Search for the cell housing the specified text and yield its [X, Y] center coordinate. 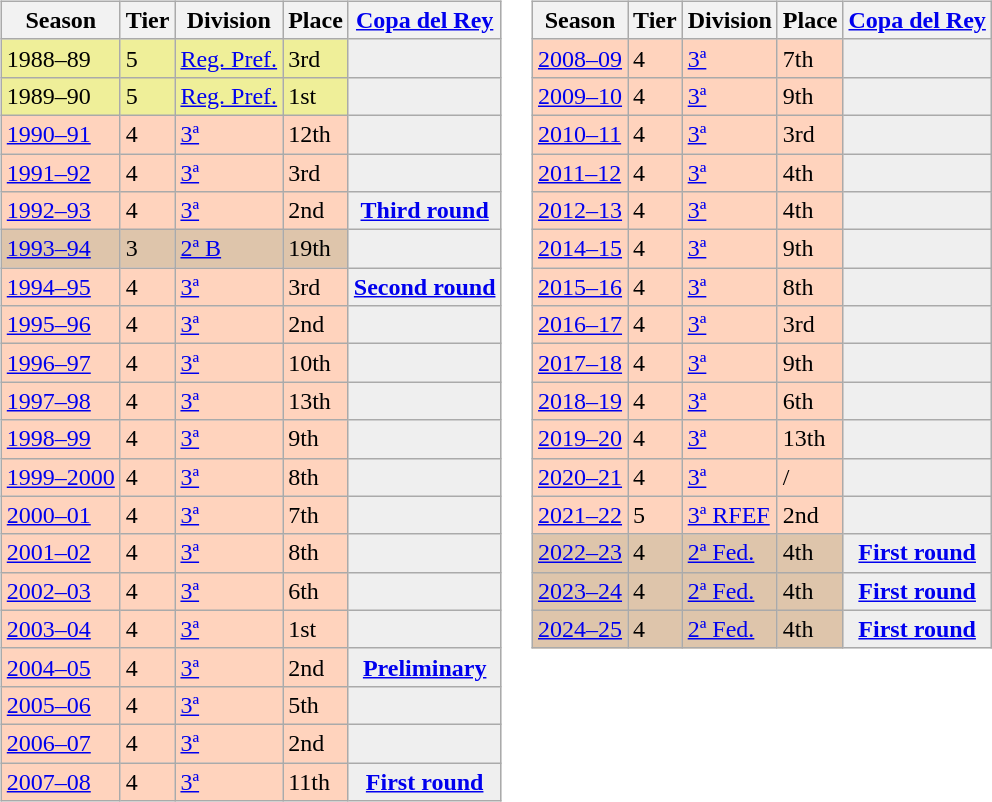
2003–04 [60, 629]
1992–93 [60, 211]
1994–95 [60, 287]
2016–17 [580, 325]
2011–12 [580, 173]
2018–19 [580, 401]
2015–16 [580, 287]
2022–23 [580, 553]
2ª B [229, 249]
2019–20 [580, 439]
1996–97 [60, 363]
2024–25 [580, 629]
10th [316, 363]
2009–10 [580, 96]
2010–11 [580, 134]
2002–03 [60, 591]
2004–05 [60, 667]
1989–90 [60, 96]
2014–15 [580, 249]
19th [316, 249]
Third round [424, 211]
2000–01 [60, 515]
2021–22 [580, 515]
2008–09 [580, 58]
1999–2000 [60, 477]
11th [316, 781]
2017–18 [580, 363]
1998–99 [60, 439]
2005–06 [60, 705]
3 [148, 249]
1993–94 [60, 249]
2007–08 [60, 781]
1990–91 [60, 134]
5th [316, 705]
/ [810, 477]
1995–96 [60, 325]
2023–24 [580, 591]
2012–13 [580, 211]
1997–98 [60, 401]
2006–07 [60, 743]
1988–89 [60, 58]
Second round [424, 287]
1991–92 [60, 173]
3ª RFEF [730, 515]
Preliminary [424, 667]
2001–02 [60, 553]
2020–21 [580, 477]
12th [316, 134]
